Output the (x, y) coordinate of the center of the cell containing the given text.  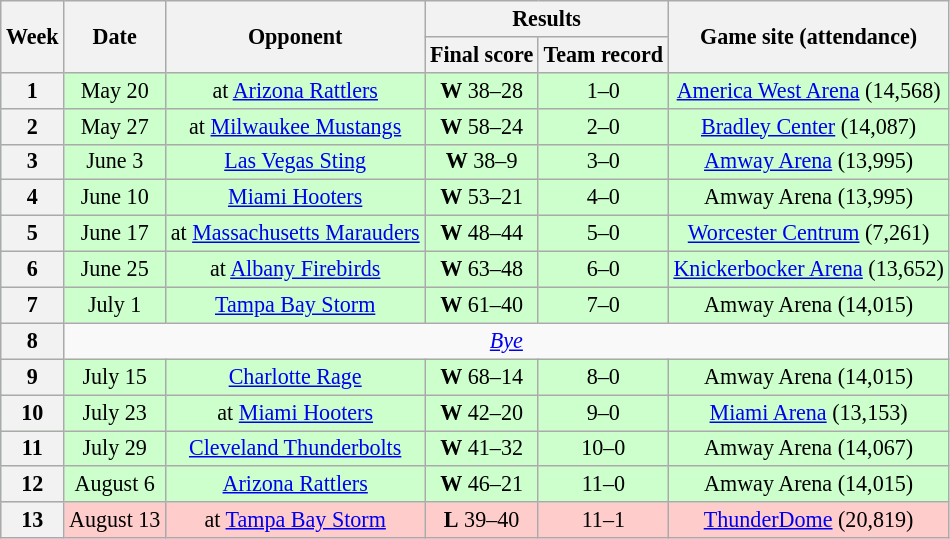
Opponent (296, 36)
Final score (482, 54)
at Tampa Bay Storm (296, 520)
Amway Arena (14,067) (808, 448)
at Arizona Rattlers (296, 90)
4–0 (603, 198)
3–0 (603, 162)
at Albany Firebirds (296, 269)
1 (32, 90)
6 (32, 269)
August 6 (115, 484)
W 48–44 (482, 233)
at Massachusetts Marauders (296, 233)
at Milwaukee Mustangs (296, 126)
L 39–40 (482, 520)
4 (32, 198)
7 (32, 305)
8–0 (603, 377)
12 (32, 484)
America West Arena (14,568) (808, 90)
5–0 (603, 233)
W 58–24 (482, 126)
Worcester Centrum (7,261) (808, 233)
2–0 (603, 126)
Las Vegas Sting (296, 162)
3 (32, 162)
Game site (attendance) (808, 36)
August 13 (115, 520)
May 20 (115, 90)
at Miami Hooters (296, 412)
W 38–9 (482, 162)
W 61–40 (482, 305)
Week (32, 36)
June 25 (115, 269)
2 (32, 126)
13 (32, 520)
9–0 (603, 412)
10–0 (603, 448)
W 42–20 (482, 412)
Knickerbocker Arena (13,652) (808, 269)
June 3 (115, 162)
W 46–21 (482, 484)
9 (32, 377)
Bye (506, 341)
Arizona Rattlers (296, 484)
May 27 (115, 126)
10 (32, 412)
Date (115, 36)
July 15 (115, 377)
6–0 (603, 269)
Miami Hooters (296, 198)
Miami Arena (13,153) (808, 412)
W 53–21 (482, 198)
Results (546, 18)
W 68–14 (482, 377)
Charlotte Rage (296, 377)
7–0 (603, 305)
5 (32, 233)
Tampa Bay Storm (296, 305)
8 (32, 341)
June 17 (115, 233)
W 41–32 (482, 448)
11–1 (603, 520)
ThunderDome (20,819) (808, 520)
July 29 (115, 448)
11 (32, 448)
W 63–48 (482, 269)
Team record (603, 54)
Cleveland Thunderbolts (296, 448)
Bradley Center (14,087) (808, 126)
W 38–28 (482, 90)
July 23 (115, 412)
11–0 (603, 484)
July 1 (115, 305)
1–0 (603, 90)
June 10 (115, 198)
